Determine the [X, Y] coordinate at the center of the cell enclosing the given text.  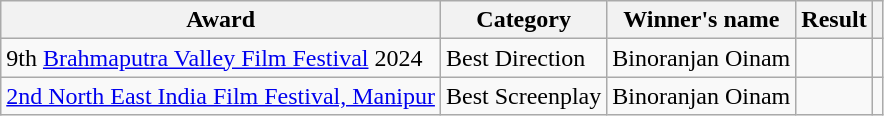
Best Direction [523, 58]
Best Screenplay [523, 96]
Winner's name [702, 20]
Category [523, 20]
Result [834, 20]
2nd North East India Film Festival, Manipur [221, 96]
9th Brahmaputra Valley Film Festival 2024 [221, 58]
Award [221, 20]
